Output the (x, y) coordinate of the center of the cell containing the given text.  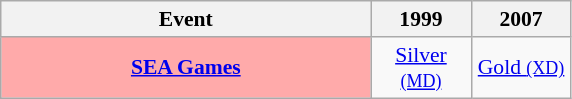
Event (186, 19)
2007 (521, 19)
Silver (MD) (421, 68)
SEA Games (186, 68)
Gold (XD) (521, 68)
1999 (421, 19)
